Return the (X, Y) coordinate for the center point of the cell that contains the specified text.  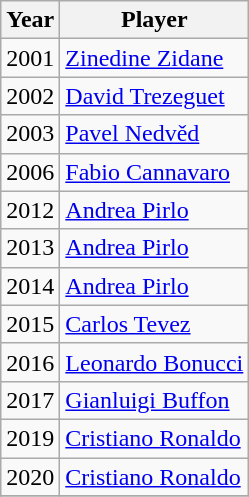
2013 (30, 248)
2016 (30, 362)
Pavel Nedvěd (154, 134)
Leonardo Bonucci (154, 362)
2017 (30, 400)
2015 (30, 324)
Gianluigi Buffon (154, 400)
2014 (30, 286)
2006 (30, 172)
2019 (30, 438)
2002 (30, 96)
Fabio Cannavaro (154, 172)
Player (154, 20)
2020 (30, 477)
2001 (30, 58)
2003 (30, 134)
Carlos Tevez (154, 324)
Zinedine Zidane (154, 58)
David Trezeguet (154, 96)
2012 (30, 210)
Year (30, 20)
